Identify which cell holds the provided text, then report its (X, Y) central coordinate. 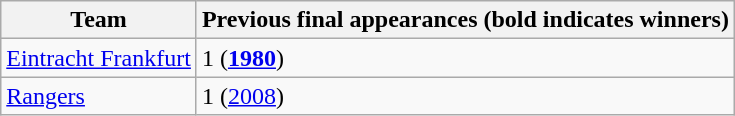
1 (1980) (465, 58)
Team (99, 20)
Eintracht Frankfurt (99, 58)
Previous final appearances (bold indicates winners) (465, 20)
1 (2008) (465, 96)
Rangers (99, 96)
